Determine the [X, Y] coordinate at the center of the cell enclosing the given text.  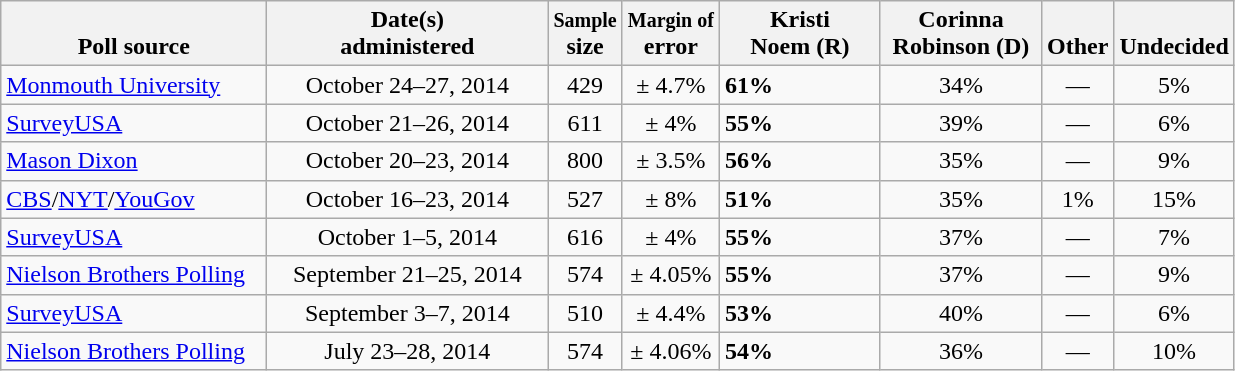
616 [585, 237]
611 [585, 123]
October 21–26, 2014 [408, 123]
510 [585, 313]
± 4.4% [670, 313]
± 4.7% [670, 85]
800 [585, 161]
53% [800, 313]
± 4.06% [670, 351]
October 1–5, 2014 [408, 237]
61% [800, 85]
CBS/NYT/YouGov [134, 199]
54% [800, 351]
56% [800, 161]
Margin oferror [670, 34]
34% [960, 85]
Monmouth University [134, 85]
36% [960, 351]
1% [1078, 199]
15% [1174, 199]
10% [1174, 351]
October 16–23, 2014 [408, 199]
5% [1174, 85]
± 8% [670, 199]
July 23–28, 2014 [408, 351]
527 [585, 199]
Date(s)administered [408, 34]
Poll source [134, 34]
39% [960, 123]
Undecided [1174, 34]
429 [585, 85]
Other [1078, 34]
51% [800, 199]
± 4.05% [670, 275]
October 20–23, 2014 [408, 161]
September 3–7, 2014 [408, 313]
Mason Dixon [134, 161]
40% [960, 313]
September 21–25, 2014 [408, 275]
7% [1174, 237]
Samplesize [585, 34]
± 3.5% [670, 161]
KristiNoem (R) [800, 34]
CorinnaRobinson (D) [960, 34]
October 24–27, 2014 [408, 85]
